Pinpoint the cell where the given text exists, returning its (X, Y) midpoint coordinate. 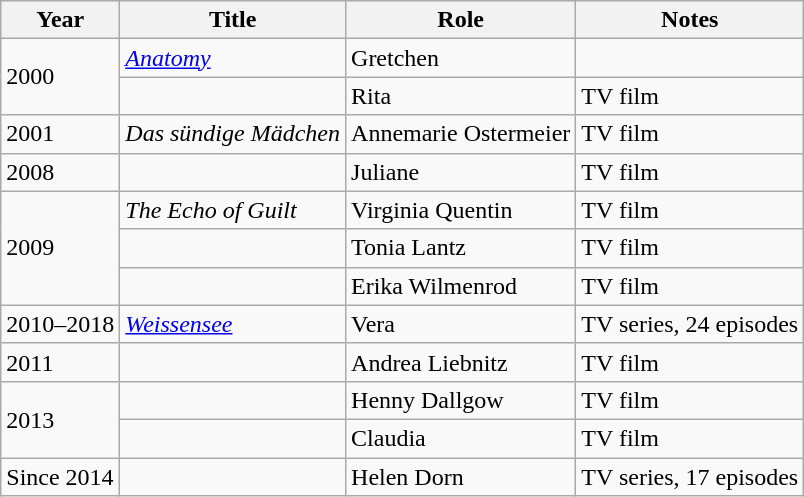
Henny Dallgow (461, 400)
2001 (60, 134)
Since 2014 (60, 477)
Gretchen (461, 58)
Virginia Quentin (461, 210)
Notes (690, 20)
Role (461, 20)
Andrea Liebnitz (461, 362)
TV series, 17 episodes (690, 477)
Weissensee (233, 324)
Anatomy (233, 58)
Helen Dorn (461, 477)
2011 (60, 362)
Juliane (461, 172)
2000 (60, 77)
2008 (60, 172)
Year (60, 20)
TV series, 24 episodes (690, 324)
2013 (60, 419)
Rita (461, 96)
Title (233, 20)
Erika Wilmenrod (461, 286)
2010–2018 (60, 324)
Das sündige Mädchen (233, 134)
The Echo of Guilt (233, 210)
Annemarie Ostermeier (461, 134)
Claudia (461, 438)
2009 (60, 248)
Vera (461, 324)
Tonia Lantz (461, 248)
